From the cell containing the given text, extract its center point as [X, Y] coordinate. 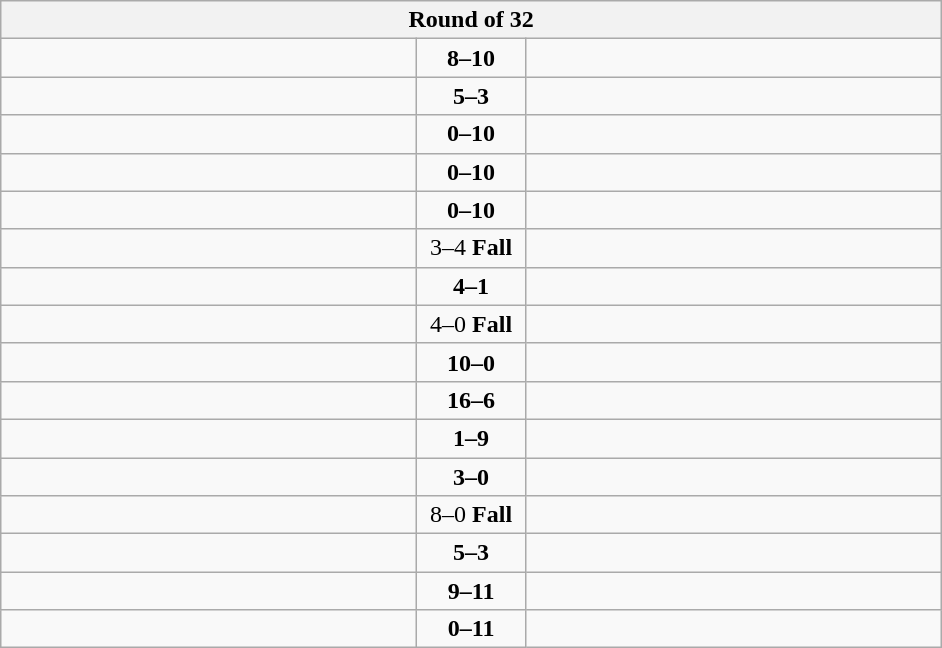
4–0 Fall [472, 324]
0–11 [472, 629]
3–0 [472, 477]
8–0 Fall [472, 515]
Round of 32 [472, 20]
8–10 [472, 58]
9–11 [472, 591]
3–4 Fall [472, 248]
4–1 [472, 286]
10–0 [472, 362]
1–9 [472, 438]
16–6 [472, 400]
